Scan for the cell matching the given text and deliver its (X, Y) coordinate at center. 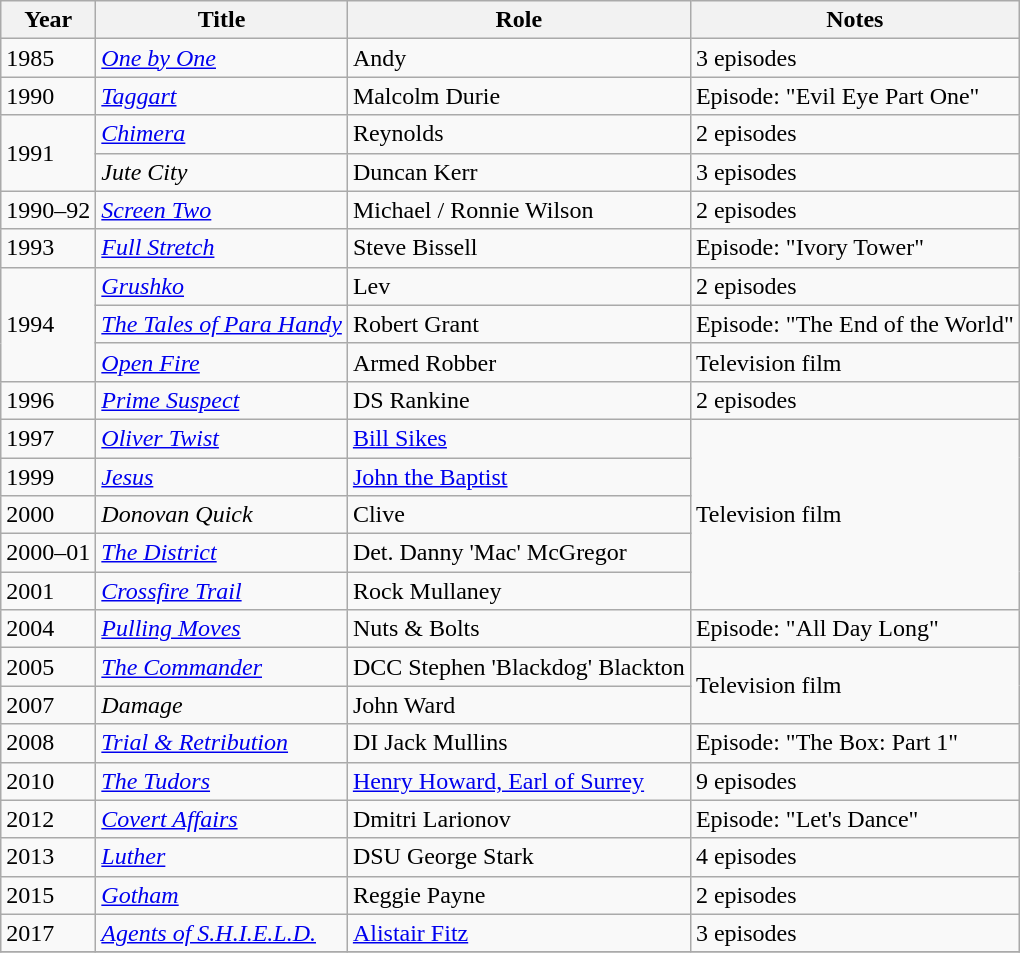
1990 (48, 96)
Oliver Twist (222, 438)
2001 (48, 591)
2007 (48, 705)
1993 (48, 248)
9 episodes (854, 781)
2008 (48, 743)
4 episodes (854, 857)
2000–01 (48, 553)
Episode: "Evil Eye Part One" (854, 96)
Episode: "All Day Long" (854, 629)
The Tudors (222, 781)
Episode: "The End of the World" (854, 324)
2005 (48, 667)
Rock Mullaney (518, 591)
2017 (48, 933)
Clive (518, 515)
One by One (222, 58)
Full Stretch (222, 248)
Agents of S.H.I.E.L.D. (222, 933)
DSU George Stark (518, 857)
2012 (48, 819)
1994 (48, 324)
Year (48, 20)
DI Jack Mullins (518, 743)
Steve Bissell (518, 248)
John the Baptist (518, 477)
1991 (48, 153)
1985 (48, 58)
Covert Affairs (222, 819)
2013 (48, 857)
Alistair Fitz (518, 933)
Trial & Retribution (222, 743)
Bill Sikes (518, 438)
The District (222, 553)
Prime Suspect (222, 400)
Role (518, 20)
Armed Robber (518, 362)
Det. Danny 'Mac' McGregor (518, 553)
2015 (48, 895)
Nuts & Bolts (518, 629)
Chimera (222, 134)
Damage (222, 705)
2010 (48, 781)
1990–92 (48, 210)
1996 (48, 400)
Screen Two (222, 210)
Grushko (222, 286)
John Ward (518, 705)
2004 (48, 629)
Episode: "Ivory Tower" (854, 248)
Dmitri Larionov (518, 819)
Reynolds (518, 134)
Andy (518, 58)
Jute City (222, 172)
Jesus (222, 477)
Episode: "The Box: Part 1" (854, 743)
Reggie Payne (518, 895)
1997 (48, 438)
DCC Stephen 'Blackdog' Blackton (518, 667)
Episode: "Let's Dance" (854, 819)
Crossfire Trail (222, 591)
Taggart (222, 96)
Malcolm Durie (518, 96)
Luther (222, 857)
Open Fire (222, 362)
Henry Howard, Earl of Surrey (518, 781)
DS Rankine (518, 400)
Gotham (222, 895)
The Tales of Para Handy (222, 324)
Donovan Quick (222, 515)
Title (222, 20)
Notes (854, 20)
Pulling Moves (222, 629)
Duncan Kerr (518, 172)
The Commander (222, 667)
1999 (48, 477)
Michael / Ronnie Wilson (518, 210)
2000 (48, 515)
Robert Grant (518, 324)
Lev (518, 286)
